Detect which cell encompasses the target text, then output its [X, Y] center coordinate. 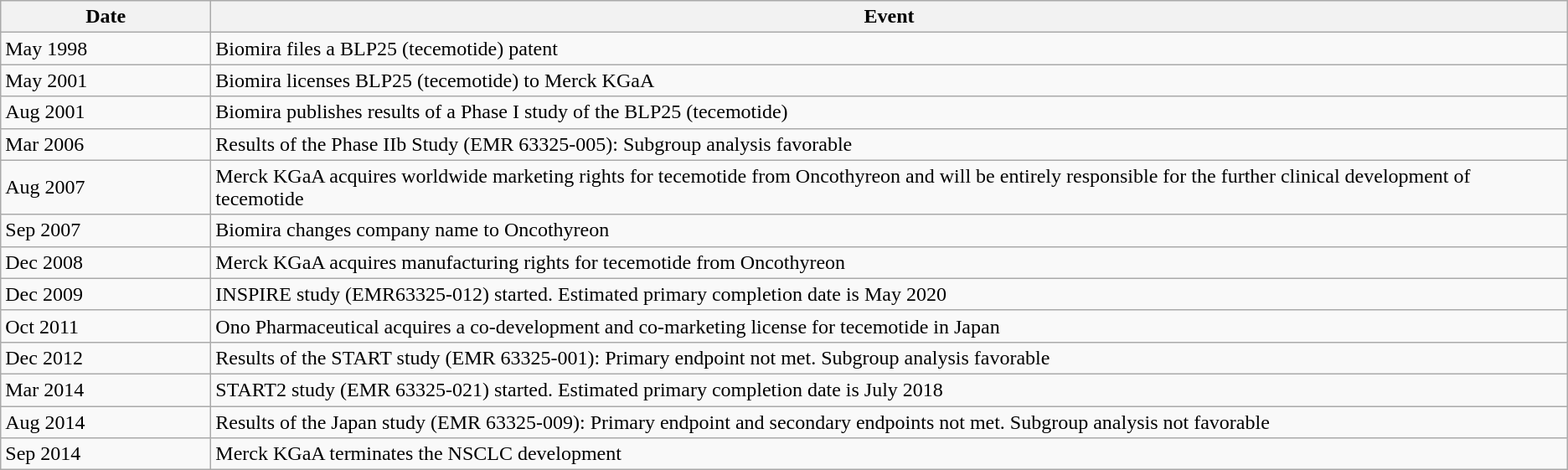
INSPIRE study (EMR63325-012) started. Estimated primary completion date is May 2020 [890, 294]
Merck KGaA terminates the NSCLC development [890, 454]
Biomira files a BLP25 (tecemotide) patent [890, 49]
Biomira publishes results of a Phase I study of the BLP25 (tecemotide) [890, 112]
May 1998 [106, 49]
Event [890, 17]
Results of the Japan study (EMR 63325-009): Primary endpoint and secondary endpoints not met. Subgroup analysis not favorable [890, 421]
Aug 2001 [106, 112]
Sep 2007 [106, 230]
Results of the Phase IIb Study (EMR 63325-005): Subgroup analysis favorable [890, 144]
Dec 2012 [106, 358]
Mar 2014 [106, 390]
Mar 2006 [106, 144]
Merck KGaA acquires manufacturing rights for tecemotide from Oncothyreon [890, 262]
Aug 2007 [106, 188]
Date [106, 17]
START2 study (EMR 63325-021) started. Estimated primary completion date is July 2018 [890, 390]
Sep 2014 [106, 454]
Aug 2014 [106, 421]
Biomira changes company name to Oncothyreon [890, 230]
May 2001 [106, 80]
Dec 2009 [106, 294]
Biomira licenses BLP25 (tecemotide) to Merck KGaA [890, 80]
Results of the START study (EMR 63325-001): Primary endpoint not met. Subgroup analysis favorable [890, 358]
Oct 2011 [106, 326]
Dec 2008 [106, 262]
Ono Pharmaceutical acquires a co-development and co-marketing license for tecemotide in Japan [890, 326]
